Provide the (x, y) coordinate of the cell's center where the given text is located.  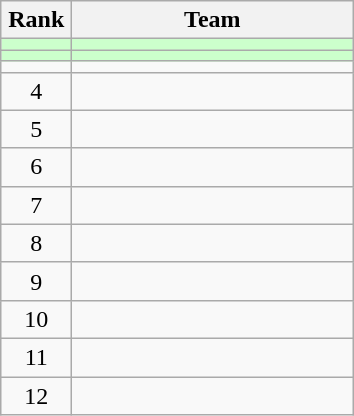
4 (36, 91)
6 (36, 167)
Rank (36, 20)
10 (36, 319)
12 (36, 395)
Team (212, 20)
5 (36, 129)
11 (36, 357)
7 (36, 205)
9 (36, 281)
8 (36, 243)
